Extract the [x, y] coordinate from the center of the cell holding the provided text.  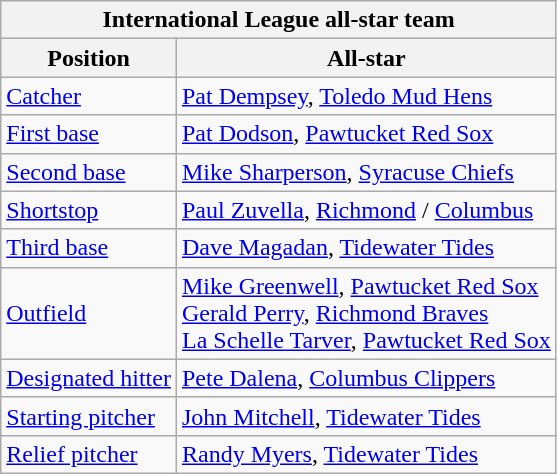
Pete Dalena, Columbus Clippers [366, 378]
Designated hitter [89, 378]
Mike Sharperson, Syracuse Chiefs [366, 172]
Pat Dodson, Pawtucket Red Sox [366, 134]
Mike Greenwell, Pawtucket Red Sox Gerald Perry, Richmond Braves La Schelle Tarver, Pawtucket Red Sox [366, 313]
Third base [89, 248]
John Mitchell, Tidewater Tides [366, 416]
Outfield [89, 313]
International League all-star team [279, 20]
Pat Dempsey, Toledo Mud Hens [366, 96]
Starting pitcher [89, 416]
Dave Magadan, Tidewater Tides [366, 248]
All-star [366, 58]
Relief pitcher [89, 454]
Shortstop [89, 210]
Second base [89, 172]
Paul Zuvella, Richmond / Columbus [366, 210]
Catcher [89, 96]
Randy Myers, Tidewater Tides [366, 454]
Position [89, 58]
First base [89, 134]
